Return [X, Y] of the center of cell containing provided text 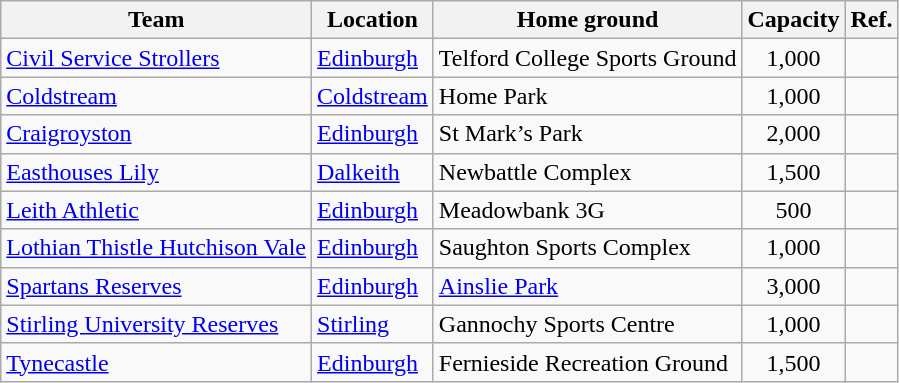
3,000 [794, 286]
St Mark’s Park [588, 134]
Tynecastle [156, 362]
Gannochy Sports Centre [588, 324]
Fernieside Recreation Ground [588, 362]
Civil Service Strollers [156, 58]
Meadowbank 3G [588, 210]
Stirling University Reserves [156, 324]
Craigroyston [156, 134]
Dalkeith [373, 172]
Lothian Thistle Hutchison Vale [156, 248]
Capacity [794, 20]
Spartans Reserves [156, 286]
Home Park [588, 96]
Newbattle Complex [588, 172]
2,000 [794, 134]
Team [156, 20]
Location [373, 20]
Leith Athletic [156, 210]
Easthouses Lily [156, 172]
Ref. [872, 20]
Saughton Sports Complex [588, 248]
Telford College Sports Ground [588, 58]
Stirling [373, 324]
Home ground [588, 20]
Ainslie Park [588, 286]
500 [794, 210]
